Output the (x, y) coordinate of the center of the cell containing the given text.  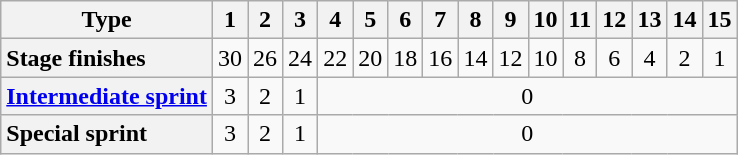
30 (230, 58)
16 (440, 58)
22 (336, 58)
18 (406, 58)
13 (650, 20)
Intermediate sprint (107, 96)
Type (107, 20)
5 (370, 20)
26 (266, 58)
15 (720, 20)
20 (370, 58)
9 (510, 20)
7 (440, 20)
Special sprint (107, 134)
Stage finishes (107, 58)
11 (580, 20)
24 (300, 58)
